Detect which cell encompasses the target text, then output its [X, Y] center coordinate. 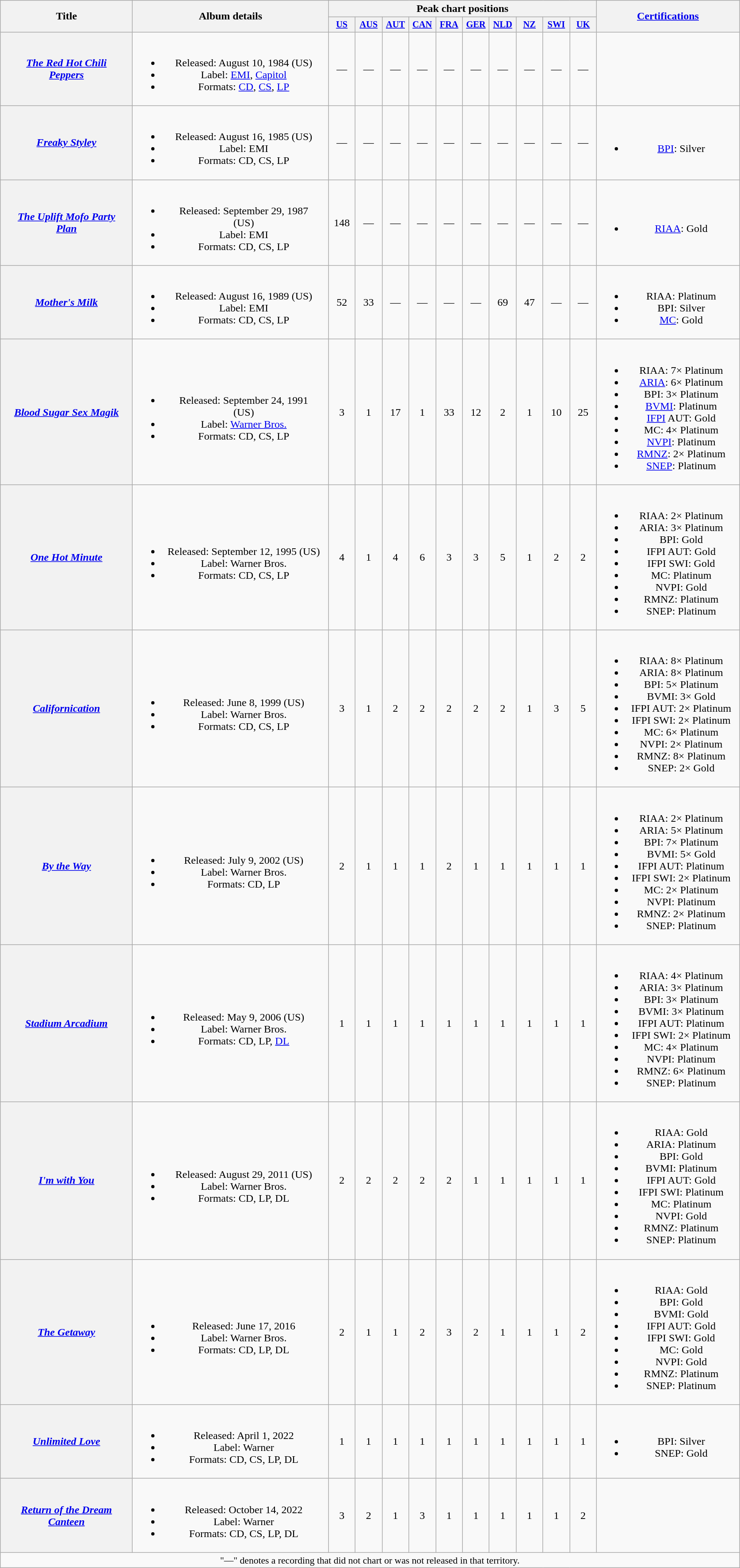
25 [584, 412]
BPI: SilverSNEP: Gold [668, 1441]
RIAA: 2× PlatinumARIA: 3× PlatinumBPI: GoldIFPI AUT: GoldIFPI SWI: GoldMC: PlatinumNVPI: GoldRMNZ: PlatinumSNEP: Platinum [668, 558]
Released: August 16, 1989 (US)Label: EMIFormats: CD, CS, LP [231, 302]
Freaky Styley [66, 143]
148 [342, 223]
RIAA: PlatinumBPI: SilverMC: Gold [668, 302]
CAN [423, 25]
Released: September 12, 1995 (US)Label: Warner Bros.Formats: CD, CS, LP [231, 558]
Released: June 17, 2016Label: Warner Bros.Formats: CD, LP, DL [231, 1332]
One Hot Minute [66, 558]
Released: July 9, 2002 (US)Label: Warner Bros.Formats: CD, LP [231, 866]
Title [66, 16]
FRA [449, 25]
SWI [556, 25]
Certifications [668, 16]
52 [342, 302]
The Getaway [66, 1332]
The Red Hot ChiliPeppers [66, 69]
RIAA: 7× PlatinumARIA: 6× PlatinumBPI: 3× PlatinumBVMI: PlatinumIFPI AUT: GoldMC: 4× PlatinumNVPI: PlatinumRMNZ: 2× PlatinumSNEP: Platinum [668, 412]
6 [423, 558]
NZ [530, 25]
Blood Sugar Sex Magik [66, 412]
Released: August 29, 2011 (US)Label: Warner Bros.Formats: CD, LP, DL [231, 1181]
Return of the Dream Canteen [66, 1515]
Released: May 9, 2006 (US)Label: Warner Bros.Formats: CD, LP, DL [231, 1023]
Released: August 16, 1985 (US)Label: EMIFormats: CD, CS, LP [231, 143]
Released: June 8, 1999 (US)Label: Warner Bros.Formats: CD, CS, LP [231, 709]
Unlimited Love [66, 1441]
Californication [66, 709]
GER [476, 25]
"—" denotes a recording that did not chart or was not released in that territory. [370, 1560]
RIAA: Gold [668, 223]
Peak chart positions [462, 9]
I'm with You [66, 1181]
BPI: Silver [668, 143]
Mother's Milk [66, 302]
Album details [231, 16]
NLD [503, 25]
The Uplift Mofo PartyPlan [66, 223]
Released: August 10, 1984 (US)Label: EMI, CapitolFormats: CD, CS, LP [231, 69]
69 [503, 302]
12 [476, 412]
AUT [395, 25]
17 [395, 412]
10 [556, 412]
UK [584, 25]
Stadium Arcadium [66, 1023]
RIAA: GoldBPI: GoldBVMI: GoldIFPI AUT: GoldIFPI SWI: GoldMC: GoldNVPI: GoldRMNZ: PlatinumSNEP: Platinum [668, 1332]
AUS [369, 25]
Released: September 29, 1987(US)Label: EMIFormats: CD, CS, LP [231, 223]
Released: September 24, 1991(US)Label: Warner Bros.Formats: CD, CS, LP [231, 412]
Released: April 1, 2022Label: WarnerFormats: CD, CS, LP, DL [231, 1441]
US [342, 25]
47 [530, 302]
Released: October 14, 2022Label: WarnerFormats: CD, CS, LP, DL [231, 1515]
By the Way [66, 866]
RIAA: GoldARIA: PlatinumBPI: GoldBVMI: PlatinumIFPI AUT: GoldIFPI SWI: PlatinumMC: PlatinumNVPI: GoldRMNZ: PlatinumSNEP: Platinum [668, 1181]
